Find where the given text appears and provide that cell's center as (x, y) coordinate. 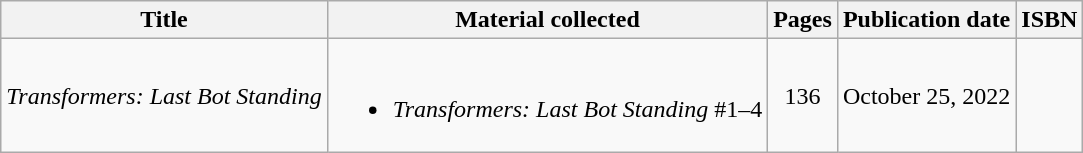
ISBN (1050, 20)
136 (803, 96)
Material collected (547, 20)
Pages (803, 20)
October 25, 2022 (926, 96)
Transformers: Last Bot Standing #1–4 (547, 96)
Title (164, 20)
Transformers: Last Bot Standing (164, 96)
Publication date (926, 20)
